Search for the cell housing the specified text and yield its [x, y] center coordinate. 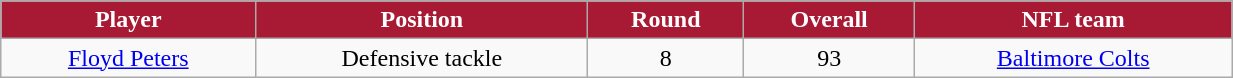
Position [422, 20]
8 [666, 58]
Floyd Peters [128, 58]
NFL team [1074, 20]
Defensive tackle [422, 58]
93 [830, 58]
Overall [830, 20]
Baltimore Colts [1074, 58]
Round [666, 20]
Player [128, 20]
